Output the (X, Y) coordinate of the center of the cell containing the given text.  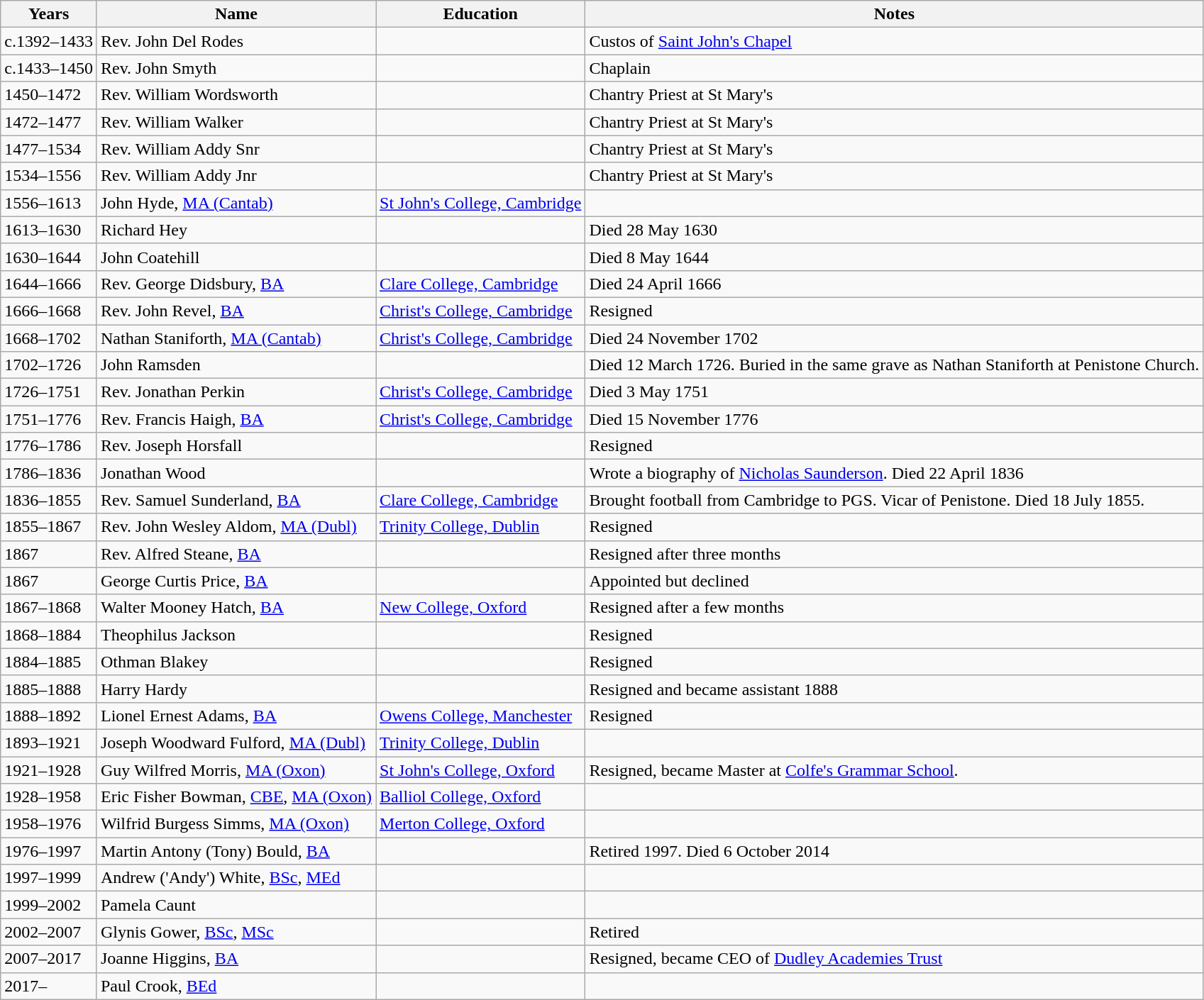
1477–1534 (49, 149)
Jonathan Wood (236, 473)
Resigned, became Master at Colfe's Grammar School. (894, 770)
Resigned, became CEO of Dudley Academies Trust (894, 959)
Died 24 November 1702 (894, 338)
John Ramsden (236, 365)
John Hyde, MA (Cantab) (236, 203)
1884–1885 (49, 662)
Years (49, 14)
Wrote a biography of Nicholas Saunderson. Died 22 April 1836 (894, 473)
2002–2007 (49, 932)
Died 12 March 1726. Buried in the same grave as Nathan Staniforth at Penistone Church. (894, 365)
Rev. Joseph Horsfall (236, 446)
1702–1726 (49, 365)
1921–1928 (49, 770)
Resigned after a few months (894, 608)
2017– (49, 986)
Chaplain (894, 68)
Died 3 May 1751 (894, 392)
1751–1776 (49, 419)
1630–1644 (49, 257)
Rev. William Wordsworth (236, 95)
Rev. John Wesley Aldom, MA (Dubl) (236, 527)
1836–1855 (49, 500)
Rev. William Addy Snr (236, 149)
Notes (894, 14)
Rev. William Walker (236, 122)
1868–1884 (49, 635)
Rev. John Del Rodes (236, 41)
George Curtis Price, BA (236, 581)
Appointed but declined (894, 581)
Brought football from Cambridge to PGS. Vicar of Penistone. Died 18 July 1855. (894, 500)
Rev. Jonathan Perkin (236, 392)
1644–1666 (49, 284)
Merton College, Oxford (481, 824)
Education (481, 14)
1855–1867 (49, 527)
Rev. John Revel, BA (236, 311)
Martin Antony (Tony) Bould, BA (236, 851)
1958–1976 (49, 824)
Richard Hey (236, 230)
Joanne Higgins, BA (236, 959)
1999–2002 (49, 905)
1976–1997 (49, 851)
Guy Wilfred Morris, MA (Oxon) (236, 770)
1556–1613 (49, 203)
1928–1958 (49, 797)
Paul Crook, BEd (236, 986)
Died 24 April 1666 (894, 284)
1613–1630 (49, 230)
Rev. William Addy Jnr (236, 176)
Wilfrid Burgess Simms, MA (Oxon) (236, 824)
Owens College, Manchester (481, 716)
Lionel Ernest Adams, BA (236, 716)
Rev. Francis Haigh, BA (236, 419)
1885–1888 (49, 689)
Rev. Alfred Steane, BA (236, 554)
1786–1836 (49, 473)
1534–1556 (49, 176)
John Coatehill (236, 257)
c.1392–1433 (49, 41)
Name (236, 14)
Resigned and became assistant 1888 (894, 689)
1888–1892 (49, 716)
1776–1786 (49, 446)
St John's College, Oxford (481, 770)
Othman Blakey (236, 662)
1867–1868 (49, 608)
c.1433–1450 (49, 68)
Balliol College, Oxford (481, 797)
Pamela Caunt (236, 905)
Andrew ('Andy') White, BSc, MEd (236, 878)
1668–1702 (49, 338)
Rev. Samuel Sunderland, BA (236, 500)
New College, Oxford (481, 608)
Walter Mooney Hatch, BA (236, 608)
Retired (894, 932)
Glynis Gower, BSc, MSc (236, 932)
1666–1668 (49, 311)
1997–1999 (49, 878)
Died 8 May 1644 (894, 257)
Theophilus Jackson (236, 635)
1726–1751 (49, 392)
St John's College, Cambridge (481, 203)
Custos of Saint John's Chapel (894, 41)
1450–1472 (49, 95)
Nathan Staniforth, MA (Cantab) (236, 338)
1893–1921 (49, 743)
Resigned after three months (894, 554)
Rev. John Smyth (236, 68)
1472–1477 (49, 122)
2007–2017 (49, 959)
Died 15 November 1776 (894, 419)
Joseph Woodward Fulford, MA (Dubl) (236, 743)
Rev. George Didsbury, BA (236, 284)
Died 28 May 1630 (894, 230)
Harry Hardy (236, 689)
Eric Fisher Bowman, CBE, MA (Oxon) (236, 797)
Retired 1997. Died 6 October 2014 (894, 851)
